Identify which cell holds the provided text, then report its (X, Y) central coordinate. 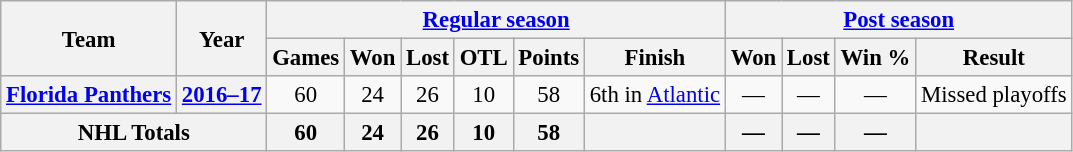
NHL Totals (134, 133)
2016–17 (222, 95)
Win % (875, 58)
6th in Atlantic (654, 95)
Points (548, 58)
Regular season (496, 20)
Post season (898, 20)
Year (222, 38)
Missed playoffs (994, 95)
Florida Panthers (89, 95)
OTL (484, 58)
Finish (654, 58)
Result (994, 58)
Games (306, 58)
Team (89, 38)
